Detect which cell encompasses the target text, then output its (x, y) center coordinate. 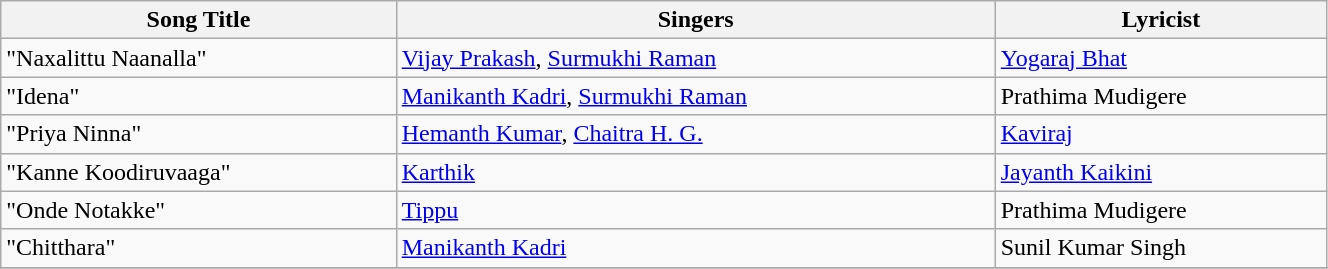
Tippu (696, 210)
Lyricist (1160, 20)
Jayanth Kaikini (1160, 172)
"Priya Ninna" (198, 134)
Karthik (696, 172)
Vijay Prakash, Surmukhi Raman (696, 58)
"Kanne Koodiruvaaga" (198, 172)
Manikanth Kadri, Surmukhi Raman (696, 96)
Manikanth Kadri (696, 248)
"Idena" (198, 96)
"Onde Notakke" (198, 210)
Hemanth Kumar, Chaitra H. G. (696, 134)
Sunil Kumar Singh (1160, 248)
Singers (696, 20)
Kaviraj (1160, 134)
Song Title (198, 20)
"Naxalittu Naanalla" (198, 58)
Yogaraj Bhat (1160, 58)
"Chitthara" (198, 248)
